Scan for the cell matching the given text and deliver its (X, Y) coordinate at center. 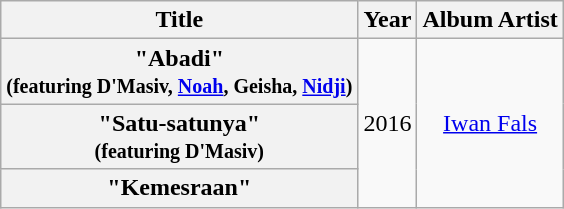
Iwan Fals (490, 123)
"Satu-satunya" (featuring D'Masiv) (180, 136)
Year (388, 20)
Title (180, 20)
"Kemesraan" (180, 188)
Album Artist (490, 20)
"Abadi" (featuring D'Masiv, Noah, Geisha, Nidji) (180, 72)
2016 (388, 123)
